Extract the (x, y) coordinate from the center of the cell holding the provided text.  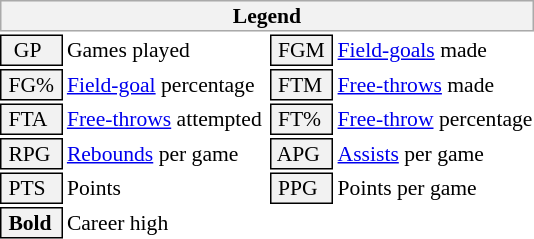
Free-throws attempted (166, 120)
Free-throw percentage (435, 120)
Career high (166, 223)
Points (166, 188)
Field-goal percentage (166, 85)
Bold (31, 223)
FTA (31, 120)
Assists per game (435, 154)
Free-throws made (435, 85)
Games played (166, 50)
PPG (302, 188)
Rebounds per game (166, 154)
Field-goals made (435, 50)
Points per game (435, 188)
FGM (302, 50)
FT% (302, 120)
FTM (302, 85)
RPG (31, 154)
PTS (31, 188)
Legend (267, 16)
GP (31, 50)
APG (302, 154)
FG% (31, 85)
